Locate the cell with the specified text and output its (X, Y) center coordinate. 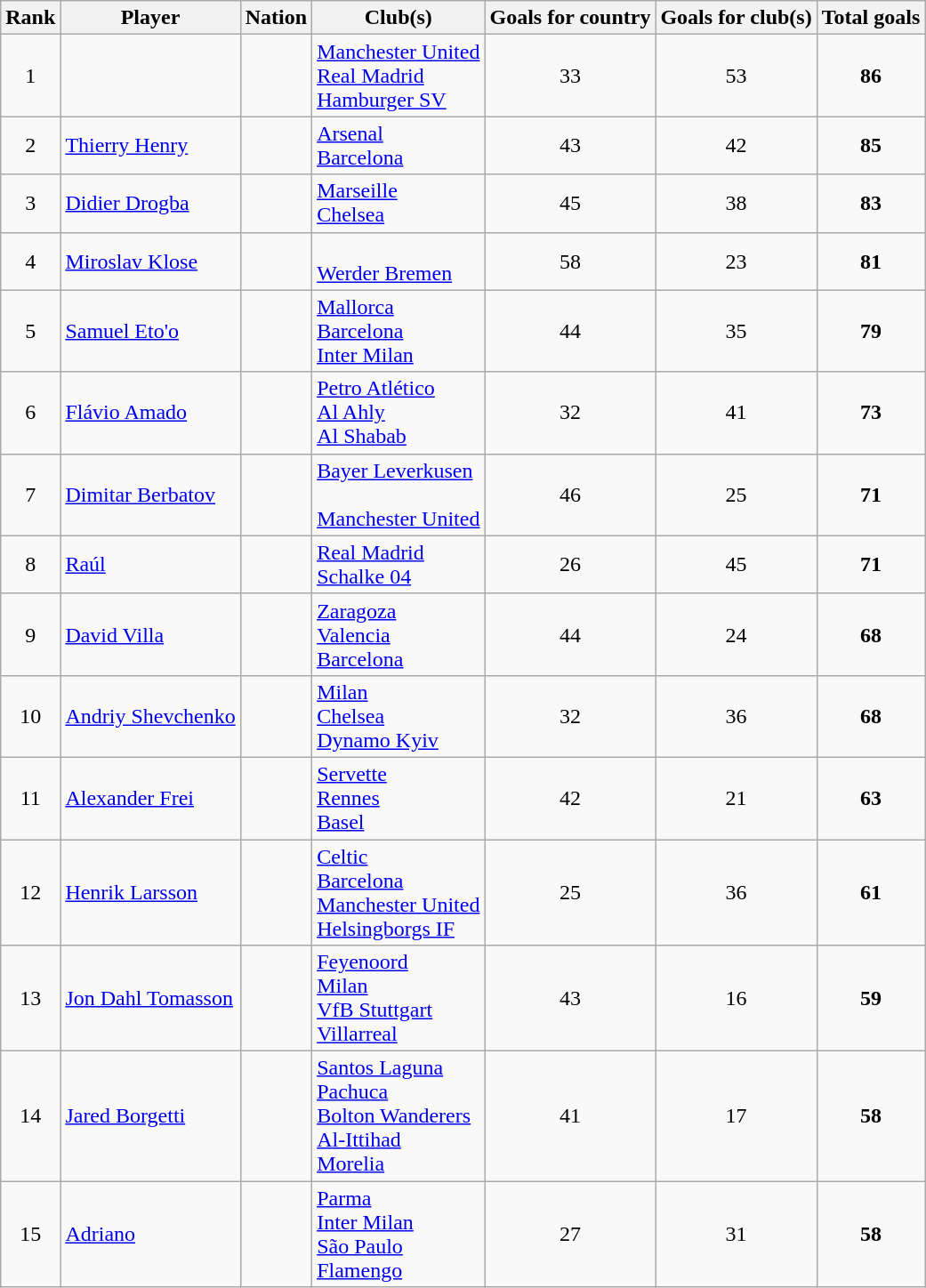
31 (737, 1235)
Miroslav Klose (150, 262)
63 (871, 798)
David Villa (150, 634)
7 (30, 495)
Nation (276, 18)
Arsenal Barcelona (399, 146)
27 (570, 1235)
Feyenoord Milan VfB Stuttgart Villarreal (399, 998)
Henrik Larsson (150, 893)
8 (30, 564)
86 (871, 76)
Celtic Barcelona Manchester United Helsingborgs IF (399, 893)
Mallorca Barcelona Inter Milan (399, 331)
Dimitar Berbatov (150, 495)
3 (30, 203)
Club(s) (399, 18)
Rank (30, 18)
17 (737, 1116)
81 (871, 262)
46 (570, 495)
15 (30, 1235)
11 (30, 798)
Manchester United Real Madrid Hamburger SV (399, 76)
10 (30, 716)
9 (30, 634)
Alexander Frei (150, 798)
23 (737, 262)
Jared Borgetti (150, 1116)
21 (737, 798)
79 (871, 331)
Bayer Leverkusen Manchester United (399, 495)
Goals for country (570, 18)
12 (30, 893)
Thierry Henry (150, 146)
Parma Inter Milan São Paulo Flamengo (399, 1235)
24 (737, 634)
Flávio Amado (150, 413)
Player (150, 18)
Andriy Shevchenko (150, 716)
35 (737, 331)
14 (30, 1116)
59 (871, 998)
6 (30, 413)
83 (871, 203)
53 (737, 76)
38 (737, 203)
Real Madrid Schalke 04 (399, 564)
26 (570, 564)
Zaragoza Valencia Barcelona (399, 634)
2 (30, 146)
85 (871, 146)
1 (30, 76)
Werder Bremen (399, 262)
Petro Atlético Al Ahly Al Shabab (399, 413)
Raúl (150, 564)
61 (871, 893)
73 (871, 413)
5 (30, 331)
Jon Dahl Tomasson (150, 998)
16 (737, 998)
Marseille Chelsea (399, 203)
Servette Rennes Basel (399, 798)
Milan Chelsea Dynamo Kyiv (399, 716)
4 (30, 262)
Didier Drogba (150, 203)
33 (570, 76)
Adriano (150, 1235)
Santos Laguna Pachuca Bolton Wanderers Al-Ittihad Morelia (399, 1116)
Total goals (871, 18)
Samuel Eto'o (150, 331)
Goals for club(s) (737, 18)
13 (30, 998)
